Provide the [x, y] coordinate of the cell's center where the given text is located.  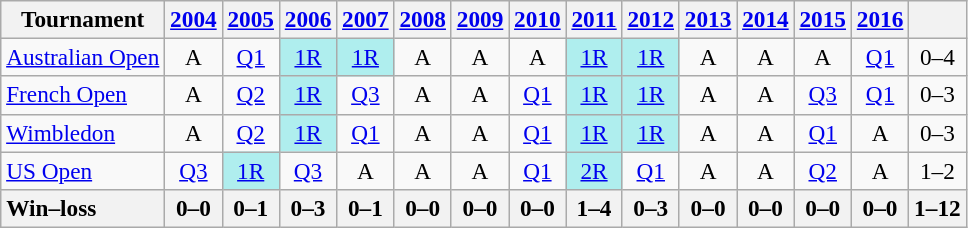
French Open [83, 95]
2004 [194, 19]
2R [594, 170]
Win–loss [83, 208]
2015 [822, 19]
2014 [766, 19]
2007 [366, 19]
2013 [708, 19]
2010 [538, 19]
1–4 [594, 208]
2005 [250, 19]
1–12 [938, 208]
Wimbledon [83, 133]
2012 [650, 19]
2011 [594, 19]
Tournament [83, 19]
2016 [880, 19]
2009 [480, 19]
2006 [308, 19]
Australian Open [83, 57]
2008 [422, 19]
0–4 [938, 57]
1–2 [938, 170]
US Open [83, 170]
